Capture the cell that displays the provided text and extract its (X, Y) central coordinate. 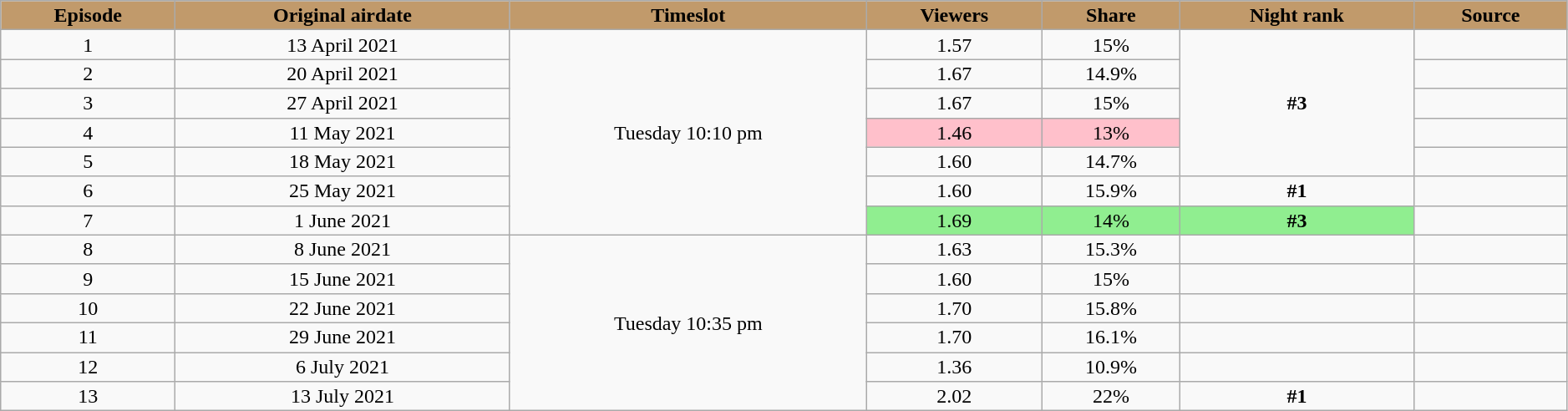
15.3% (1111, 249)
11 May 2021 (343, 132)
2.02 (954, 396)
1.46 (954, 132)
10.9% (1111, 368)
1.63 (954, 249)
29 June 2021 (343, 337)
12 (89, 368)
22% (1111, 396)
Tuesday 10:10 pm (688, 132)
7 (89, 221)
8 June 2021 (343, 249)
18 May 2021 (343, 162)
15 June 2021 (343, 279)
Viewers (954, 15)
4 (89, 132)
15.8% (1111, 307)
1.36 (954, 368)
6 (89, 190)
2 (89, 74)
25 May 2021 (343, 190)
10 (89, 307)
Share (1111, 15)
11 (89, 337)
14.7% (1111, 162)
5 (89, 162)
Source (1490, 15)
20 April 2021 (343, 74)
14% (1111, 221)
9 (89, 279)
1.69 (954, 221)
Original airdate (343, 15)
16.1% (1111, 337)
Timeslot (688, 15)
13 April 2021 (343, 45)
8 (89, 249)
13 (89, 396)
14.9% (1111, 74)
6 July 2021 (343, 368)
1 June 2021 (343, 221)
22 June 2021 (343, 307)
Night rank (1297, 15)
13% (1111, 132)
Tuesday 10:35 pm (688, 322)
Episode (89, 15)
13 July 2021 (343, 396)
3 (89, 104)
27 April 2021 (343, 104)
15.9% (1111, 190)
1 (89, 45)
1.57 (954, 45)
